Capture the cell that displays the provided text and extract its (X, Y) central coordinate. 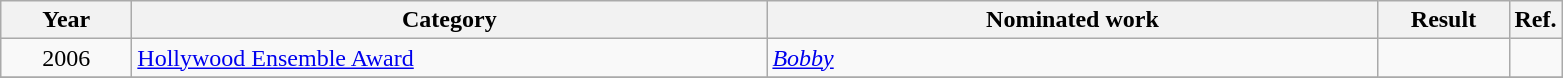
2006 (66, 58)
Nominated work (1072, 20)
Result (1444, 20)
Category (450, 20)
Hollywood Ensemble Award (450, 58)
Bobby (1072, 58)
Year (66, 20)
Ref. (1536, 20)
